Determine the (X, Y) coordinate at the center of the cell enclosing the given text.  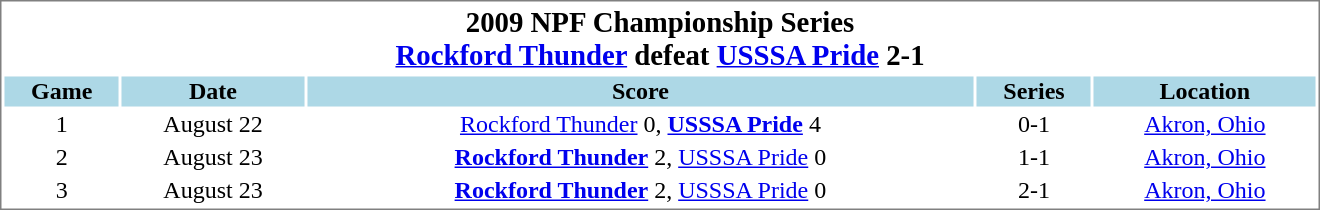
1-1 (1034, 157)
2 (61, 157)
2-1 (1034, 191)
Score (640, 91)
Series (1034, 91)
2009 NPF Championship Series Rockford Thunder defeat USSSA Pride 2-1 (660, 38)
3 (61, 191)
0-1 (1034, 125)
1 (61, 125)
August 22 (213, 125)
Game (61, 91)
Location (1204, 91)
Rockford Thunder 0, USSSA Pride 4 (640, 125)
Date (213, 91)
